Output the (x, y) coordinate of the center of the cell containing the given text.  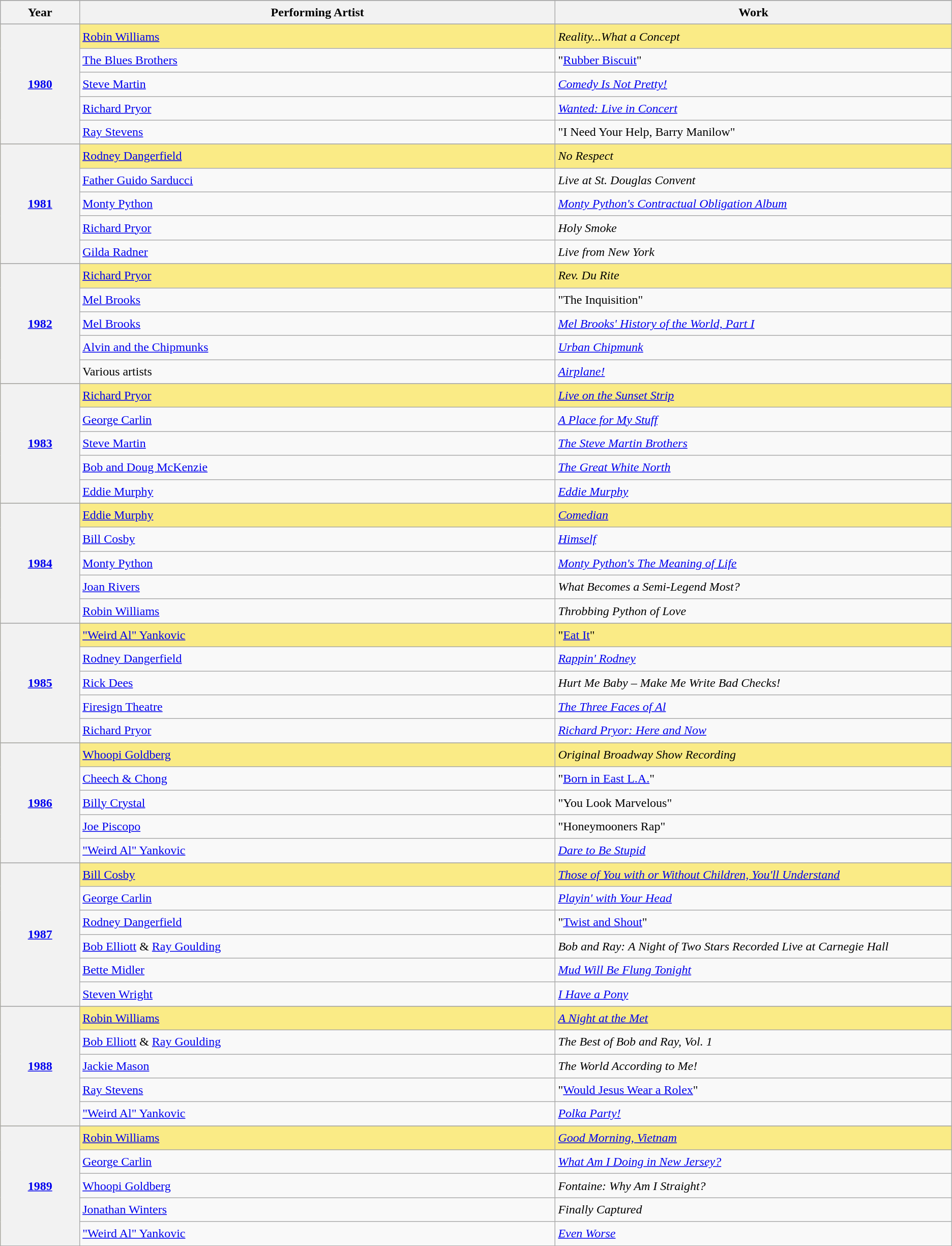
Throbbing Python of Love (754, 611)
1982 (40, 324)
Joan Rivers (317, 587)
Jonathan Winters (317, 1210)
Monty Python's Contractual Obligation Album (754, 204)
What Am I Doing in New Jersey? (754, 1162)
I Have a Pony (754, 994)
"Would Jesus Wear a Rolex" (754, 1090)
Alvin and the Chipmunks (317, 348)
"Rubber Biscuit" (754, 60)
1980 (40, 84)
The Great White North (754, 467)
Reality...What a Concept (754, 37)
Bette Midler (317, 970)
Performing Artist (317, 12)
Jackie Mason (317, 1066)
Richard Pryor: Here and Now (754, 731)
Bob and Doug McKenzie (317, 467)
"Twist and Shout" (754, 922)
A Place for My Stuff (754, 419)
1985 (40, 683)
Those of You with or Without Children, You'll Understand (754, 874)
Live from New York (754, 251)
1981 (40, 204)
1986 (40, 803)
"You Look Marvelous" (754, 803)
Good Morning, Vietnam (754, 1138)
Himself (754, 539)
Gilda Radner (317, 251)
1987 (40, 934)
Rev. Du Rite (754, 276)
Comedy Is Not Pretty! (754, 84)
Polka Party! (754, 1114)
The Blues Brothers (317, 60)
Live at St. Douglas Convent (754, 180)
Year (40, 12)
"Born in East L.A." (754, 778)
Joe Piscopo (317, 826)
Even Worse (754, 1233)
"I Need Your Help, Barry Manilow" (754, 132)
Original Broadway Show Recording (754, 755)
Monty Python's The Meaning of Life (754, 563)
Rappin' Rodney (754, 658)
Dare to Be Stupid (754, 851)
Firesign Theatre (317, 707)
Mud Will Be Flung Tonight (754, 970)
Cheech & Chong (317, 778)
Fontaine: Why Am I Straight? (754, 1185)
Urban Chipmunk (754, 348)
"Honeymooners Rap" (754, 826)
Billy Crystal (317, 803)
Work (754, 12)
"The Inquisition" (754, 300)
The Best of Bob and Ray, Vol. 1 (754, 1042)
No Respect (754, 156)
1989 (40, 1185)
Wanted: Live in Concert (754, 108)
A Night at the Met (754, 1018)
The World According to Me! (754, 1066)
Hurt Me Baby – Make Me Write Bad Checks! (754, 683)
Live on the Sunset Strip (754, 396)
Father Guido Sarducci (317, 180)
Mel Brooks' History of the World, Part I (754, 324)
1983 (40, 444)
What Becomes a Semi-Legend Most? (754, 587)
Playin' with Your Head (754, 899)
Bob and Ray: A Night of Two Stars Recorded Live at Carnegie Hall (754, 946)
1988 (40, 1065)
Airplane! (754, 371)
Steven Wright (317, 994)
Holy Smoke (754, 228)
Various artists (317, 371)
The Steve Martin Brothers (754, 444)
Rick Dees (317, 683)
Comedian (754, 515)
1984 (40, 563)
Finally Captured (754, 1210)
"Eat It" (754, 635)
The Three Faces of Al (754, 707)
